Find where the given text appears and provide that cell's center as (x, y) coordinate. 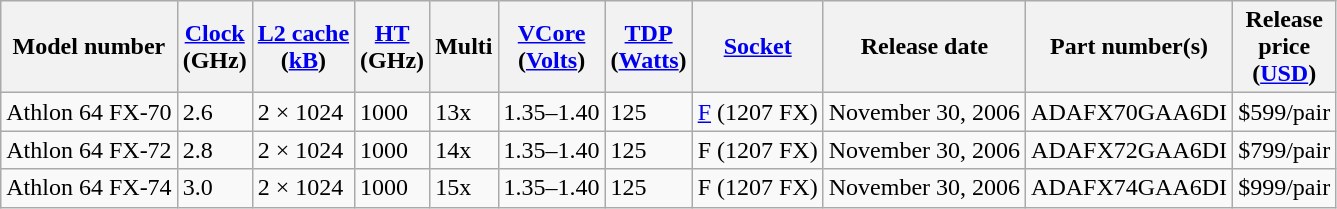
$799/pair (1284, 150)
15x (464, 188)
Model number (89, 47)
13x (464, 112)
Clock(GHz) (214, 47)
Part number(s) (1130, 47)
2.6 (214, 112)
VCore(Volts) (552, 47)
2.8 (214, 150)
Release date (924, 47)
L2 cache(kB) (303, 47)
Athlon 64 FX-74 (89, 188)
Releaseprice(USD) (1284, 47)
$999/pair (1284, 188)
HT(GHz) (392, 47)
TDP(Watts) (648, 47)
Socket (758, 47)
Multi (464, 47)
Athlon 64 FX-70 (89, 112)
ADAFX74GAA6DI (1130, 188)
ADAFX72GAA6DI (1130, 150)
ADAFX70GAA6DI (1130, 112)
14x (464, 150)
3.0 (214, 188)
$599/pair (1284, 112)
Athlon 64 FX-72 (89, 150)
